Return (x, y) of the center of cell containing provided text 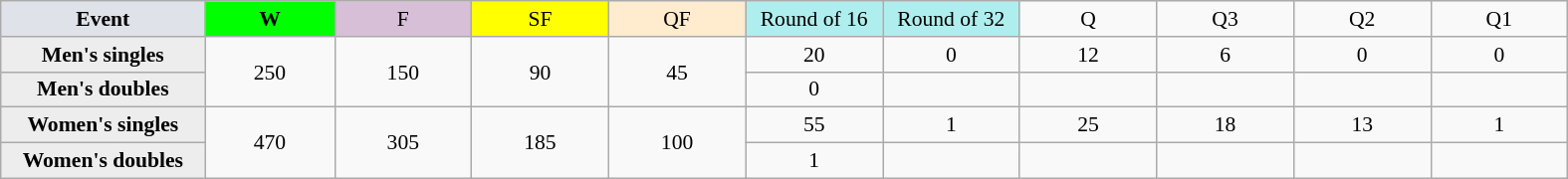
SF (541, 19)
Men's doubles (104, 89)
Q (1088, 19)
6 (1226, 55)
12 (1088, 55)
100 (677, 143)
305 (403, 143)
Men's singles (104, 55)
W (270, 19)
Round of 16 (814, 19)
45 (677, 72)
90 (541, 72)
F (403, 19)
Q3 (1226, 19)
250 (270, 72)
55 (814, 125)
Round of 32 (951, 19)
185 (541, 143)
18 (1226, 125)
Q2 (1362, 19)
Event (104, 19)
150 (403, 72)
Women's doubles (104, 161)
Women's singles (104, 125)
25 (1088, 125)
13 (1362, 125)
Q1 (1499, 19)
QF (677, 19)
20 (814, 55)
470 (270, 143)
